Detect which cell encompasses the target text, then output its (x, y) center coordinate. 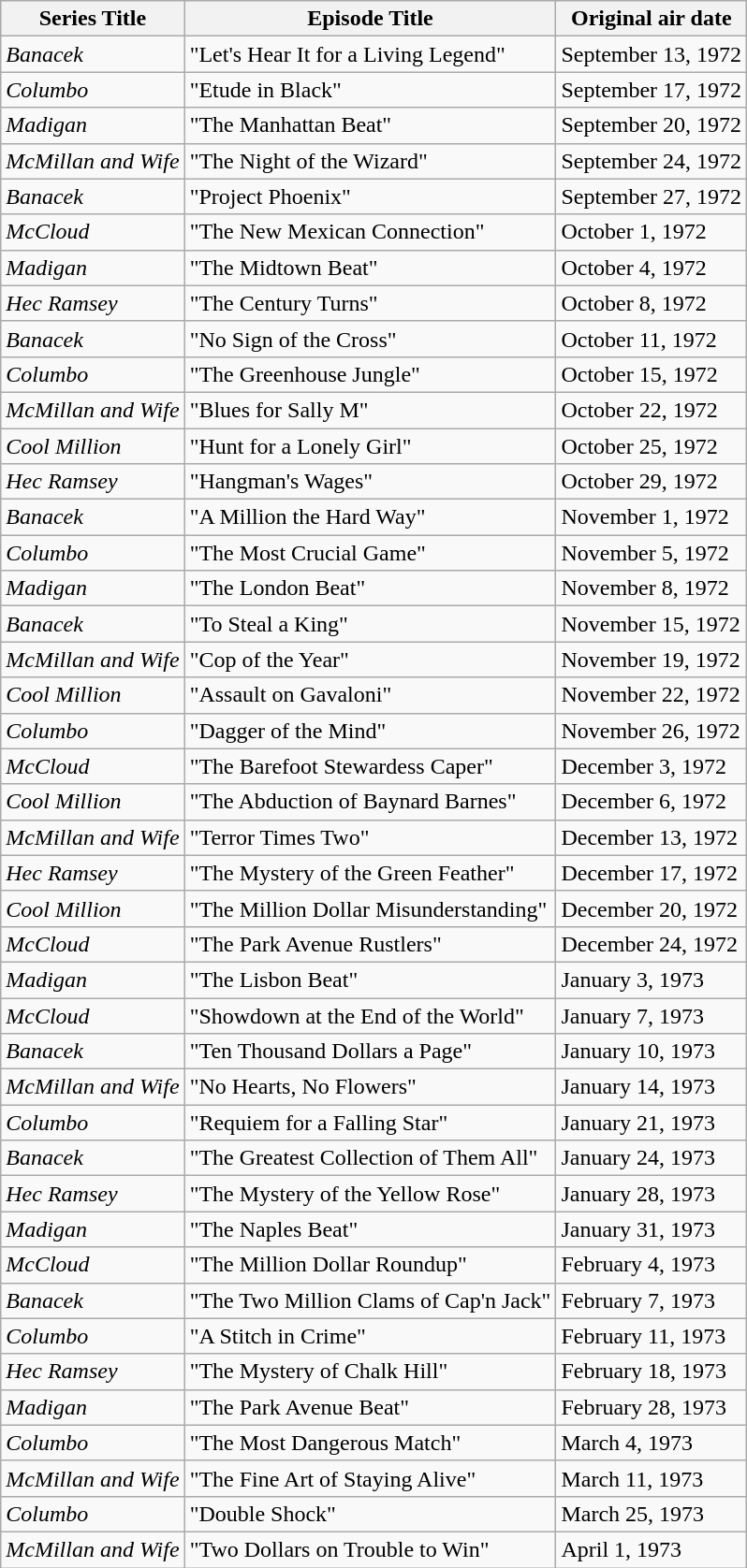
March 25, 1973 (652, 1514)
September 17, 1972 (652, 90)
"The New Mexican Connection" (371, 232)
"Two Dollars on Trouble to Win" (371, 1549)
November 22, 1972 (652, 695)
November 5, 1972 (652, 553)
Series Title (93, 19)
"Hunt for a Lonely Girl" (371, 446)
January 21, 1973 (652, 1123)
"The Greenhouse Jungle" (371, 374)
December 20, 1972 (652, 908)
"The Night of the Wizard" (371, 161)
"Dagger of the Mind" (371, 731)
December 13, 1972 (652, 837)
"The Mystery of the Green Feather" (371, 873)
"A Million the Hard Way" (371, 517)
October 25, 1972 (652, 446)
February 28, 1973 (652, 1407)
December 3, 1972 (652, 766)
"Double Shock" (371, 1514)
September 13, 1972 (652, 54)
November 1, 1972 (652, 517)
Original air date (652, 19)
"The Mystery of the Yellow Rose" (371, 1194)
January 10, 1973 (652, 1052)
November 19, 1972 (652, 660)
"Showdown at the End of the World" (371, 1015)
"The Century Turns" (371, 303)
January 24, 1973 (652, 1158)
"Etude in Black" (371, 90)
"The Midtown Beat" (371, 268)
March 4, 1973 (652, 1443)
September 20, 1972 (652, 125)
"Project Phoenix" (371, 196)
Episode Title (371, 19)
January 7, 1973 (652, 1015)
"Ten Thousand Dollars a Page" (371, 1052)
April 1, 1973 (652, 1549)
September 24, 1972 (652, 161)
"The Greatest Collection of Them All" (371, 1158)
February 7, 1973 (652, 1300)
October 8, 1972 (652, 303)
"The Park Avenue Rustlers" (371, 944)
January 14, 1973 (652, 1087)
"No Sign of the Cross" (371, 339)
"The Park Avenue Beat" (371, 1407)
"Requiem for a Falling Star" (371, 1123)
January 3, 1973 (652, 980)
"The Lisbon Beat" (371, 980)
"The Two Million Clams of Cap'n Jack" (371, 1300)
October 22, 1972 (652, 410)
November 8, 1972 (652, 588)
February 18, 1973 (652, 1372)
"Cop of the Year" (371, 660)
November 15, 1972 (652, 624)
"The Mystery of Chalk Hill" (371, 1372)
"Terror Times Two" (371, 837)
"Assault on Gavaloni" (371, 695)
"The Fine Art of Staying Alive" (371, 1478)
March 11, 1973 (652, 1478)
September 27, 1972 (652, 196)
October 29, 1972 (652, 482)
"The Million Dollar Misunderstanding" (371, 908)
"The Barefoot Stewardess Caper" (371, 766)
"The Most Dangerous Match" (371, 1443)
January 31, 1973 (652, 1229)
"The Abduction of Baynard Barnes" (371, 802)
"Blues for Sally M" (371, 410)
"Let's Hear It for a Living Legend" (371, 54)
"Hangman's Wages" (371, 482)
February 4, 1973 (652, 1265)
December 17, 1972 (652, 873)
January 28, 1973 (652, 1194)
"A Stitch in Crime" (371, 1336)
"To Steal a King" (371, 624)
October 1, 1972 (652, 232)
November 26, 1972 (652, 731)
"No Hearts, No Flowers" (371, 1087)
"The Naples Beat" (371, 1229)
February 11, 1973 (652, 1336)
"The London Beat" (371, 588)
"The Million Dollar Roundup" (371, 1265)
December 24, 1972 (652, 944)
October 4, 1972 (652, 268)
December 6, 1972 (652, 802)
"The Manhattan Beat" (371, 125)
"The Most Crucial Game" (371, 553)
October 15, 1972 (652, 374)
October 11, 1972 (652, 339)
